Identify which cell holds the provided text, then report its [x, y] central coordinate. 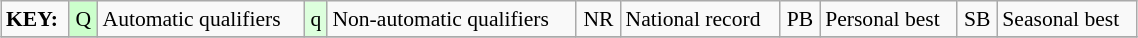
Non-automatic qualifiers [452, 19]
Seasonal best [1067, 19]
Personal best [888, 19]
PB [800, 19]
KEY: [35, 19]
Q [83, 19]
Automatic qualifiers [202, 19]
NR [598, 19]
SB [977, 19]
q [316, 19]
National record [700, 19]
